Provide the [x, y] coordinate of the cell's center where the given text is located.  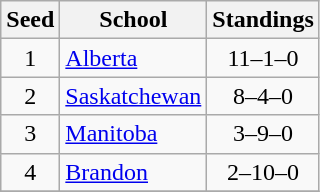
Standings [263, 20]
8–4–0 [263, 96]
Manitoba [134, 134]
School [134, 20]
3 [30, 134]
3–9–0 [263, 134]
11–1–0 [263, 58]
Alberta [134, 58]
Seed [30, 20]
Brandon [134, 172]
4 [30, 172]
2–10–0 [263, 172]
1 [30, 58]
Saskatchewan [134, 96]
2 [30, 96]
